Return the (x, y) coordinate for the center point of the cell that contains the specified text.  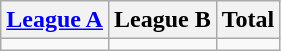
League B (162, 20)
League A (55, 20)
Total (248, 20)
